Locate the cell with the specified text and output its [X, Y] center coordinate. 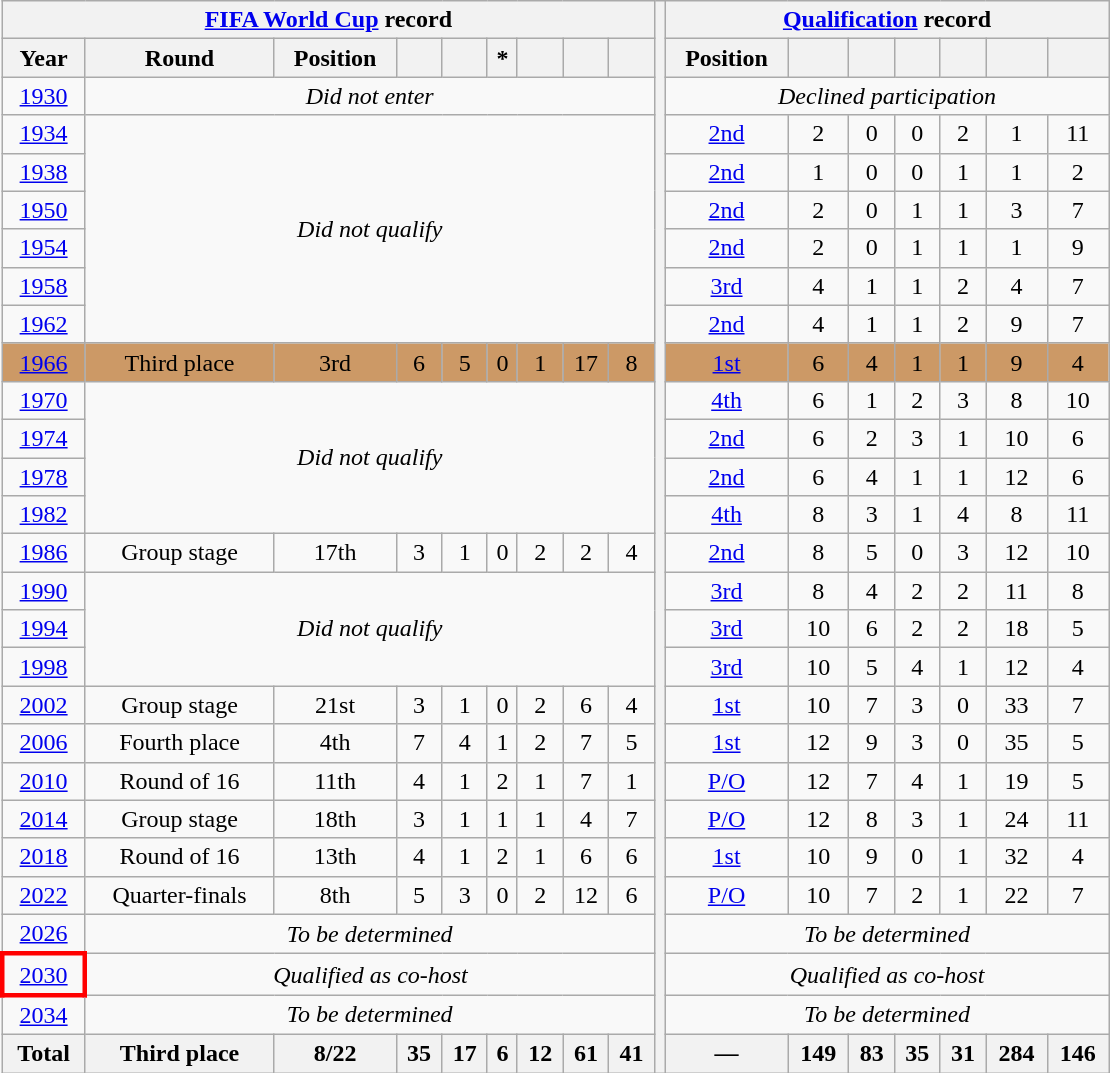
22 [1016, 895]
8/22 [335, 1053]
Qualification record [888, 20]
FIFA World Cup record [328, 20]
2010 [44, 781]
284 [1016, 1053]
41 [632, 1053]
32 [1016, 857]
11th [335, 781]
8th [335, 895]
Year [44, 58]
24 [1016, 819]
21st [335, 705]
Declined participation [888, 96]
— [727, 1053]
18 [1016, 629]
1938 [44, 172]
1962 [44, 324]
1986 [44, 553]
1958 [44, 286]
1970 [44, 400]
1930 [44, 96]
* [502, 58]
2022 [44, 895]
1994 [44, 629]
1954 [44, 248]
61 [586, 1053]
18th [335, 819]
2006 [44, 743]
Did not enter [370, 96]
1998 [44, 667]
Round [180, 58]
149 [818, 1053]
1934 [44, 134]
1978 [44, 477]
2026 [44, 934]
1966 [44, 362]
146 [1078, 1053]
1990 [44, 591]
2034 [44, 1015]
19 [1016, 781]
2014 [44, 819]
1982 [44, 515]
Fourth place [180, 743]
17th [335, 553]
31 [963, 1053]
Total [44, 1053]
1950 [44, 210]
2030 [44, 974]
1974 [44, 438]
2018 [44, 857]
2002 [44, 705]
13th [335, 857]
83 [872, 1053]
33 [1016, 705]
Quarter-finals [180, 895]
